Return the (x, y) coordinate for the center point of the cell that contains the specified text.  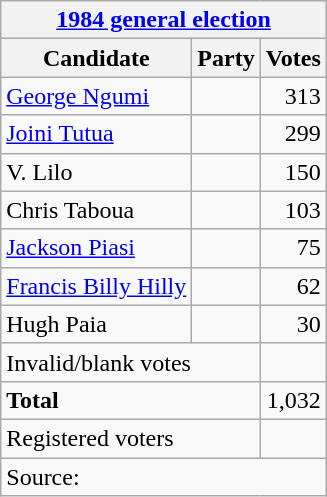
62 (293, 286)
Votes (293, 58)
Total (130, 400)
1984 general election (164, 20)
Registered voters (130, 438)
Jackson Piasi (96, 248)
Chris Taboua (96, 210)
Hugh Paia (96, 324)
299 (293, 134)
103 (293, 210)
Francis Billy Hilly (96, 286)
150 (293, 172)
George Ngumi (96, 96)
Candidate (96, 58)
Invalid/blank votes (130, 362)
Party (226, 58)
75 (293, 248)
Joini Tutua (96, 134)
313 (293, 96)
V. Lilo (96, 172)
30 (293, 324)
Source: (164, 477)
1,032 (293, 400)
